Determine the [X, Y] coordinate at the center of the cell enclosing the given text.  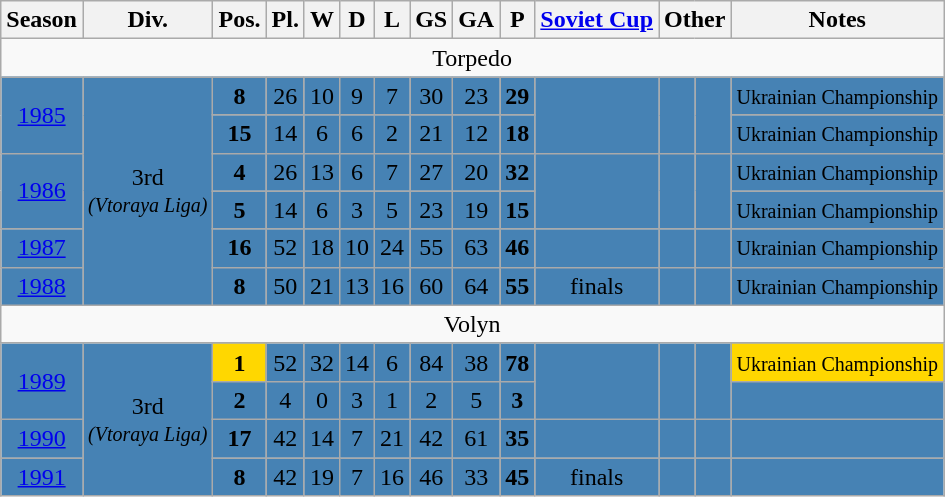
27 [432, 172]
Pos. [240, 20]
20 [476, 172]
D [356, 20]
60 [432, 286]
P [518, 20]
84 [432, 362]
GA [476, 20]
1985 [42, 115]
63 [476, 248]
64 [476, 286]
24 [392, 248]
1988 [42, 286]
Other [695, 20]
Pl. [285, 20]
Volyn [472, 324]
61 [476, 438]
Torpedo [472, 58]
Div. [147, 20]
1987 [42, 248]
9 [356, 96]
17 [240, 438]
0 [322, 400]
30 [432, 96]
Notes [838, 20]
33 [476, 477]
1991 [42, 477]
78 [518, 362]
Season [42, 20]
Soviet Cup [597, 20]
35 [518, 438]
12 [476, 134]
L [392, 20]
38 [476, 362]
1989 [42, 381]
1990 [42, 438]
W [322, 20]
29 [518, 96]
50 [285, 286]
1986 [42, 191]
45 [518, 477]
GS [432, 20]
